Output the (X, Y) coordinate of the center of the cell containing the given text.  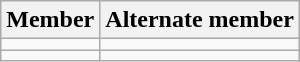
Member (50, 20)
Alternate member (200, 20)
